Detect which cell encompasses the target text, then output its [x, y] center coordinate. 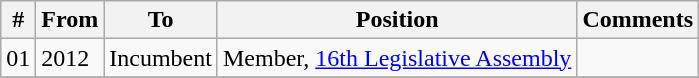
Member, 16th Legislative Assembly [396, 58]
To [161, 20]
2012 [70, 58]
From [70, 20]
Position [396, 20]
Comments [638, 20]
Incumbent [161, 58]
01 [18, 58]
# [18, 20]
